Return [x, y] of the center of cell containing provided text 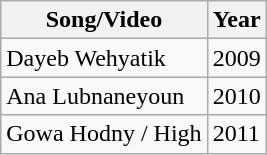
Ana Lubnaneyoun [104, 96]
2011 [236, 134]
Gowa Hodny / High [104, 134]
Year [236, 20]
Dayeb Wehyatik [104, 58]
2010 [236, 96]
Song/Video [104, 20]
2009 [236, 58]
